From the cell containing the given text, extract its center point as (X, Y) coordinate. 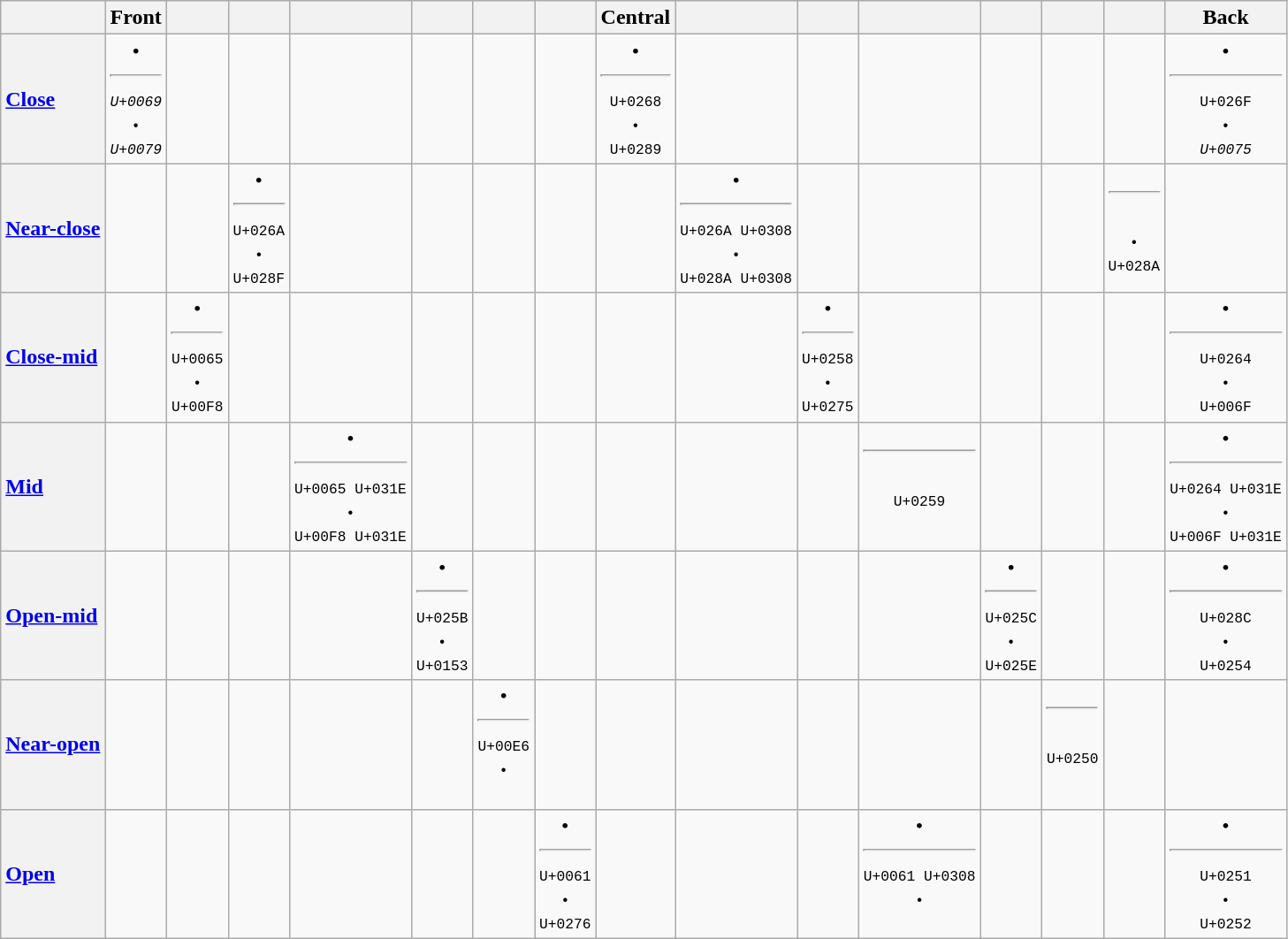
Open (53, 874)
Central (636, 18)
• U+026F•U+0075 (1226, 99)
• U+00E6• (504, 744)
• U+0264 U+031E•U+006F U+031E (1226, 486)
Front (136, 18)
Back (1226, 18)
Open-mid (53, 615)
• U+0065 U+031E•U+00F8 U+031E (351, 486)
•U+028A (1134, 228)
U+0250 (1072, 744)
• U+026A•U+028F (259, 228)
• U+025C•U+025E (1011, 615)
• U+0268•U+0289 (636, 99)
• U+0251•U+0252 (1226, 874)
• U+025B•U+0153 (442, 615)
Mid (53, 486)
• U+0065•U+00F8 (197, 357)
U+0259 (919, 486)
• U+0258•U+0275 (828, 357)
• U+0061•U+0276 (565, 874)
Close (53, 99)
• U+0264•U+006F (1226, 357)
• U+0061 U+0308• (919, 874)
• U+0069•U+0079 (136, 99)
Near-close (53, 228)
Near-open (53, 744)
Close-mid (53, 357)
• U+028C•U+0254 (1226, 615)
• U+026A U+0308•U+028A U+0308 (736, 228)
